Return (x, y) of the center of cell containing provided text 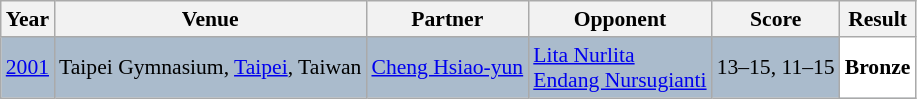
Year (28, 19)
Score (776, 19)
Taipei Gymnasium, Taipei, Taiwan (210, 68)
Cheng Hsiao-yun (447, 68)
Venue (210, 19)
Bronze (878, 68)
Partner (447, 19)
Result (878, 19)
13–15, 11–15 (776, 68)
2001 (28, 68)
Lita Nurlita Endang Nursugianti (620, 68)
Opponent (620, 19)
